Return (X, Y) of the center of cell containing provided text 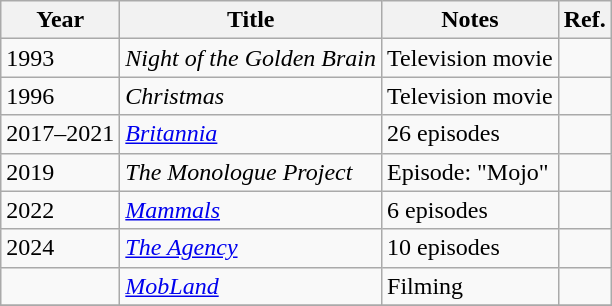
The Agency (251, 248)
Episode: "Mojo" (470, 172)
1993 (60, 58)
Filming (470, 286)
Britannia (251, 134)
2024 (60, 248)
MobLand (251, 286)
1996 (60, 96)
26 episodes (470, 134)
2022 (60, 210)
Christmas (251, 96)
Notes (470, 20)
Night of the Golden Brain (251, 58)
2017–2021 (60, 134)
Mammals (251, 210)
6 episodes (470, 210)
Year (60, 20)
10 episodes (470, 248)
2019 (60, 172)
Ref. (584, 20)
Title (251, 20)
The Monologue Project (251, 172)
